Identify which cell holds the provided text, then report its (x, y) central coordinate. 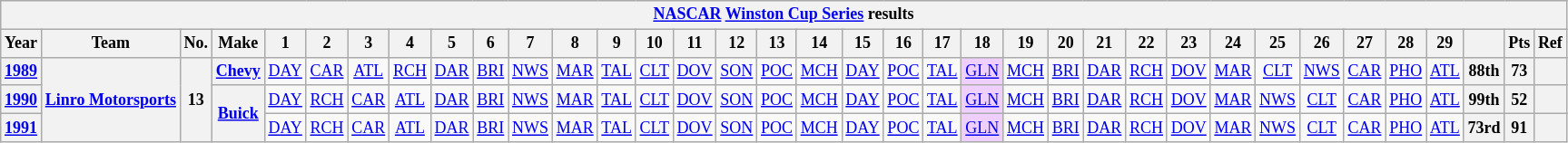
22 (1147, 43)
7 (530, 43)
6 (490, 43)
Chevy (238, 71)
1 (285, 43)
Year (22, 43)
17 (942, 43)
20 (1066, 43)
25 (1278, 43)
52 (1520, 100)
4 (410, 43)
99th (1484, 100)
Team (111, 43)
Ref (1551, 43)
1990 (22, 100)
12 (737, 43)
No. (196, 43)
14 (819, 43)
21 (1104, 43)
91 (1520, 127)
24 (1233, 43)
16 (903, 43)
15 (863, 43)
19 (1026, 43)
Buick (238, 113)
Pts (1520, 43)
1991 (22, 127)
10 (654, 43)
73rd (1484, 127)
Make (238, 43)
28 (1405, 43)
2 (327, 43)
18 (982, 43)
Linro Motorsports (111, 100)
11 (695, 43)
26 (1322, 43)
9 (616, 43)
5 (452, 43)
73 (1520, 71)
29 (1445, 43)
23 (1188, 43)
27 (1365, 43)
88th (1484, 71)
NASCAR Winston Cup Series results (784, 14)
8 (575, 43)
1989 (22, 71)
3 (369, 43)
